Provide the [x, y] coordinate of the cell's center where the given text is located.  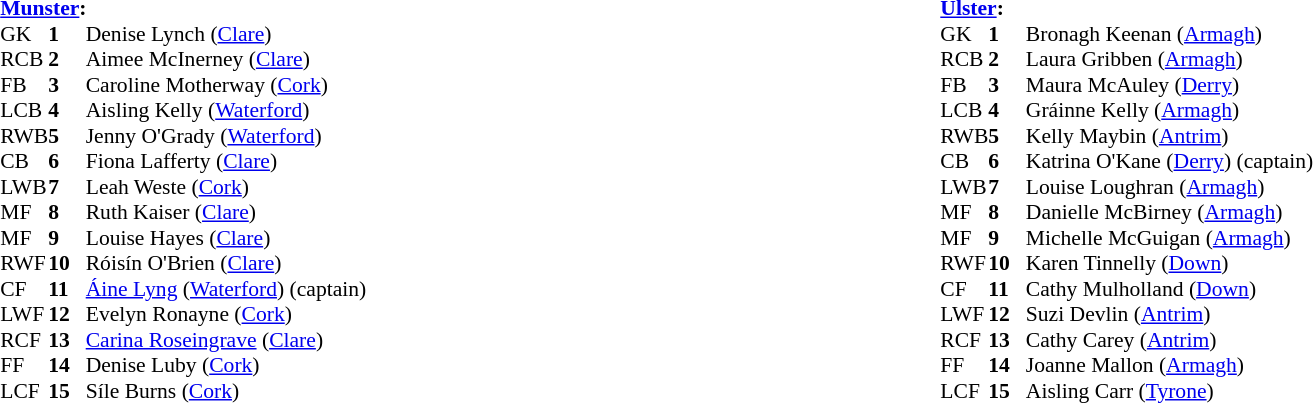
Denise Luby (Cork) [226, 365]
Danielle McBirney (Armagh) [1170, 213]
Evelyn Ronayne (Cork) [226, 315]
Denise Lynch (Clare) [226, 34]
Michelle McGuigan (Armagh) [1170, 238]
Fiona Lafferty (Clare) [226, 161]
Aimee McInerney (Clare) [226, 59]
Cathy Mulholland (Down) [1170, 289]
Leah Weste (Cork) [226, 187]
Aisling Kelly (Waterford) [226, 111]
Caroline Motherway (Cork) [226, 85]
Louise Hayes (Clare) [226, 238]
Jenny O'Grady (Waterford) [226, 136]
Karen Tinnelly (Down) [1170, 263]
Joanne Mallon (Armagh) [1170, 365]
Ruth Kaiser (Clare) [226, 213]
Róisín O'Brien (Clare) [226, 263]
Gráinne Kelly (Armagh) [1170, 111]
Katrina O'Kane (Derry) (captain) [1170, 161]
Áine Lyng (Waterford) (captain) [226, 289]
Maura McAuley (Derry) [1170, 85]
Suzi Devlin (Antrim) [1170, 315]
Bronagh Keenan (Armagh) [1170, 34]
Carina Roseingrave (Clare) [226, 340]
Louise Loughran (Armagh) [1170, 187]
Laura Gribben (Armagh) [1170, 59]
Cathy Carey (Antrim) [1170, 340]
Kelly Maybin (Antrim) [1170, 136]
